Capture the cell that displays the provided text and extract its [x, y] central coordinate. 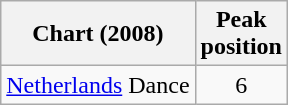
6 [241, 85]
Peakposition [241, 34]
Netherlands Dance [98, 85]
Chart (2008) [98, 34]
